Detect which cell encompasses the target text, then output its (x, y) center coordinate. 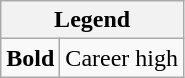
Career high (122, 58)
Legend (92, 20)
Bold (30, 58)
